Find where the given text appears and provide that cell's center as [x, y] coordinate. 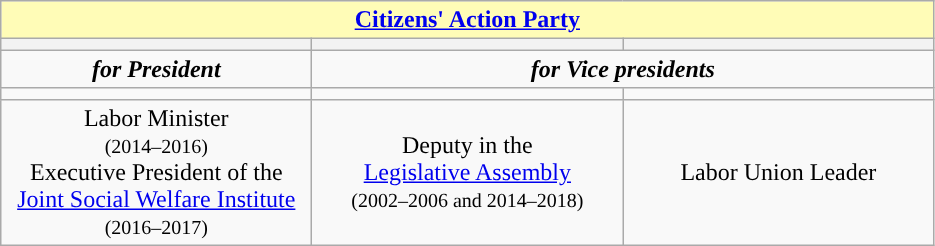
Citizens' Action Party [468, 20]
Labor Union Leader [778, 172]
Labor Minister (2014–2016) Executive President of the Joint Social Welfare Institute (2016–2017) [156, 172]
for Vice presidents [623, 69]
Deputy in the Legislative Assembly(2002–2006 and 2014–2018) [468, 172]
for President [156, 69]
